Return (x, y) of the center of cell containing provided text 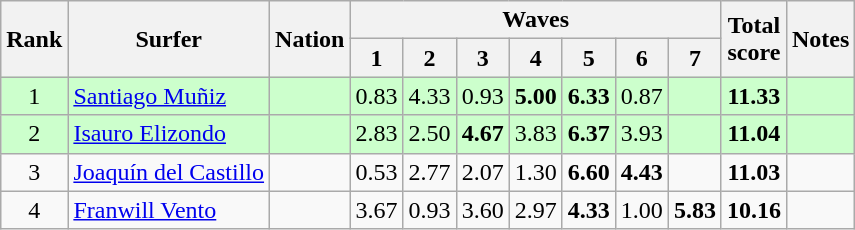
Joaquín del Castillo (169, 172)
Waves (536, 20)
6.60 (588, 172)
0.87 (642, 96)
6.37 (588, 134)
Notes (820, 39)
Totalscore (754, 39)
Rank (34, 39)
2.07 (482, 172)
1.30 (536, 172)
5.83 (694, 210)
0.83 (376, 96)
5 (588, 58)
11.33 (754, 96)
4.43 (642, 172)
11.04 (754, 134)
2.50 (430, 134)
4.67 (482, 134)
Santiago Muñiz (169, 96)
2.77 (430, 172)
6.33 (588, 96)
3.93 (642, 134)
3.60 (482, 210)
Isauro Elizondo (169, 134)
11.03 (754, 172)
Nation (310, 39)
3.83 (536, 134)
2.83 (376, 134)
Surfer (169, 39)
2.97 (536, 210)
7 (694, 58)
10.16 (754, 210)
6 (642, 58)
3.67 (376, 210)
1.00 (642, 210)
Franwill Vento (169, 210)
0.53 (376, 172)
5.00 (536, 96)
